Capture the cell that displays the provided text and extract its (x, y) central coordinate. 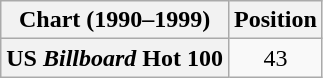
43 (276, 58)
Chart (1990–1999) (115, 20)
Position (276, 20)
US Billboard Hot 100 (115, 58)
